Provide the [x, y] coordinate of the cell's center where the given text is located.  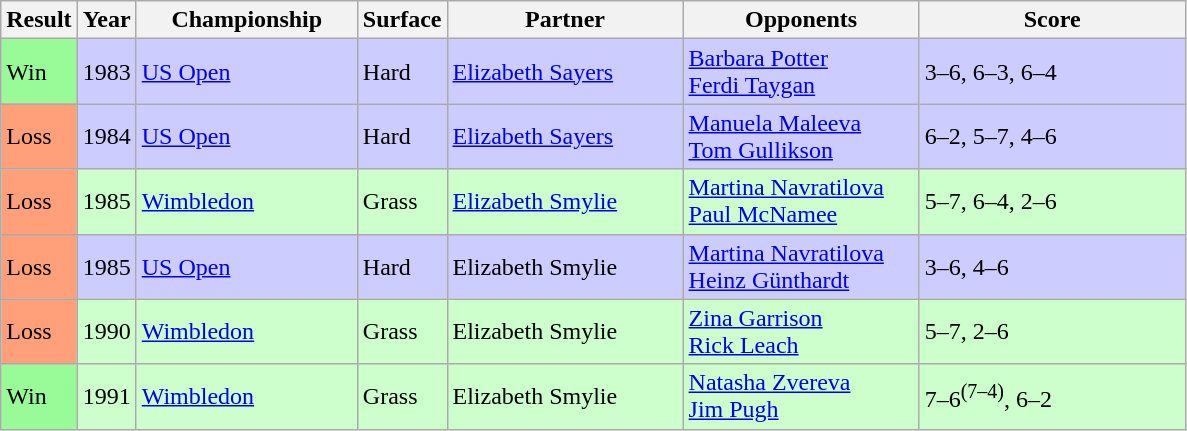
Manuela Maleeva Tom Gullikson [801, 136]
6–2, 5–7, 4–6 [1052, 136]
1984 [106, 136]
3–6, 4–6 [1052, 266]
Martina Navratilova Heinz Günthardt [801, 266]
5–7, 6–4, 2–6 [1052, 202]
1983 [106, 72]
Martina Navratilova Paul McNamee [801, 202]
3–6, 6–3, 6–4 [1052, 72]
Natasha Zvereva Jim Pugh [801, 396]
Result [39, 20]
Opponents [801, 20]
1990 [106, 332]
1991 [106, 396]
5–7, 2–6 [1052, 332]
Year [106, 20]
Zina Garrison Rick Leach [801, 332]
7–6(7–4), 6–2 [1052, 396]
Partner [565, 20]
Surface [402, 20]
Championship [246, 20]
Score [1052, 20]
Barbara Potter Ferdi Taygan [801, 72]
